Determine the [X, Y] coordinate at the center of the cell enclosing the given text.  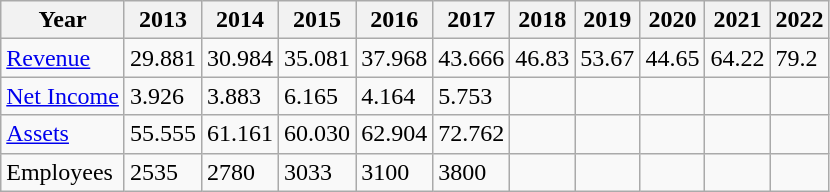
44.65 [672, 58]
46.83 [542, 58]
61.161 [240, 134]
30.984 [240, 58]
35.081 [318, 58]
2017 [472, 20]
64.22 [738, 58]
60.030 [318, 134]
Revenue [63, 58]
79.2 [800, 58]
4.164 [394, 96]
72.762 [472, 134]
2014 [240, 20]
Net Income [63, 96]
2022 [800, 20]
2015 [318, 20]
43.666 [472, 58]
3100 [394, 172]
2535 [162, 172]
3800 [472, 172]
2016 [394, 20]
29.881 [162, 58]
3.926 [162, 96]
55.555 [162, 134]
2019 [608, 20]
53.67 [608, 58]
2780 [240, 172]
6.165 [318, 96]
3.883 [240, 96]
2013 [162, 20]
2020 [672, 20]
62.904 [394, 134]
Assets [63, 134]
2018 [542, 20]
Year [63, 20]
3033 [318, 172]
Employees [63, 172]
2021 [738, 20]
5.753 [472, 96]
37.968 [394, 58]
